Output the (x, y) coordinate of the center of the cell containing the given text.  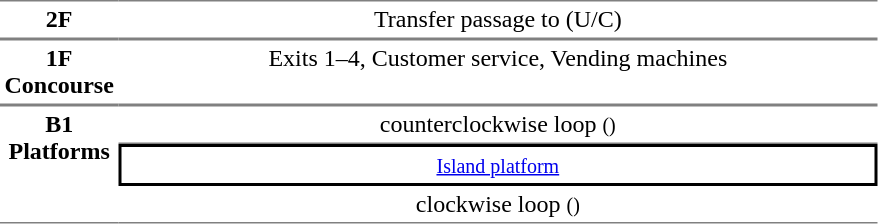
Transfer passage to (U/C) (498, 20)
counterclockwise loop () (498, 124)
2F (59, 20)
clockwise loop () (498, 205)
B1Platforms (59, 164)
1FConcourse (59, 72)
Island platform (498, 165)
Exits 1–4, Customer service, Vending machines (498, 72)
